Return the (x, y) coordinate for the center point of the cell that contains the specified text.  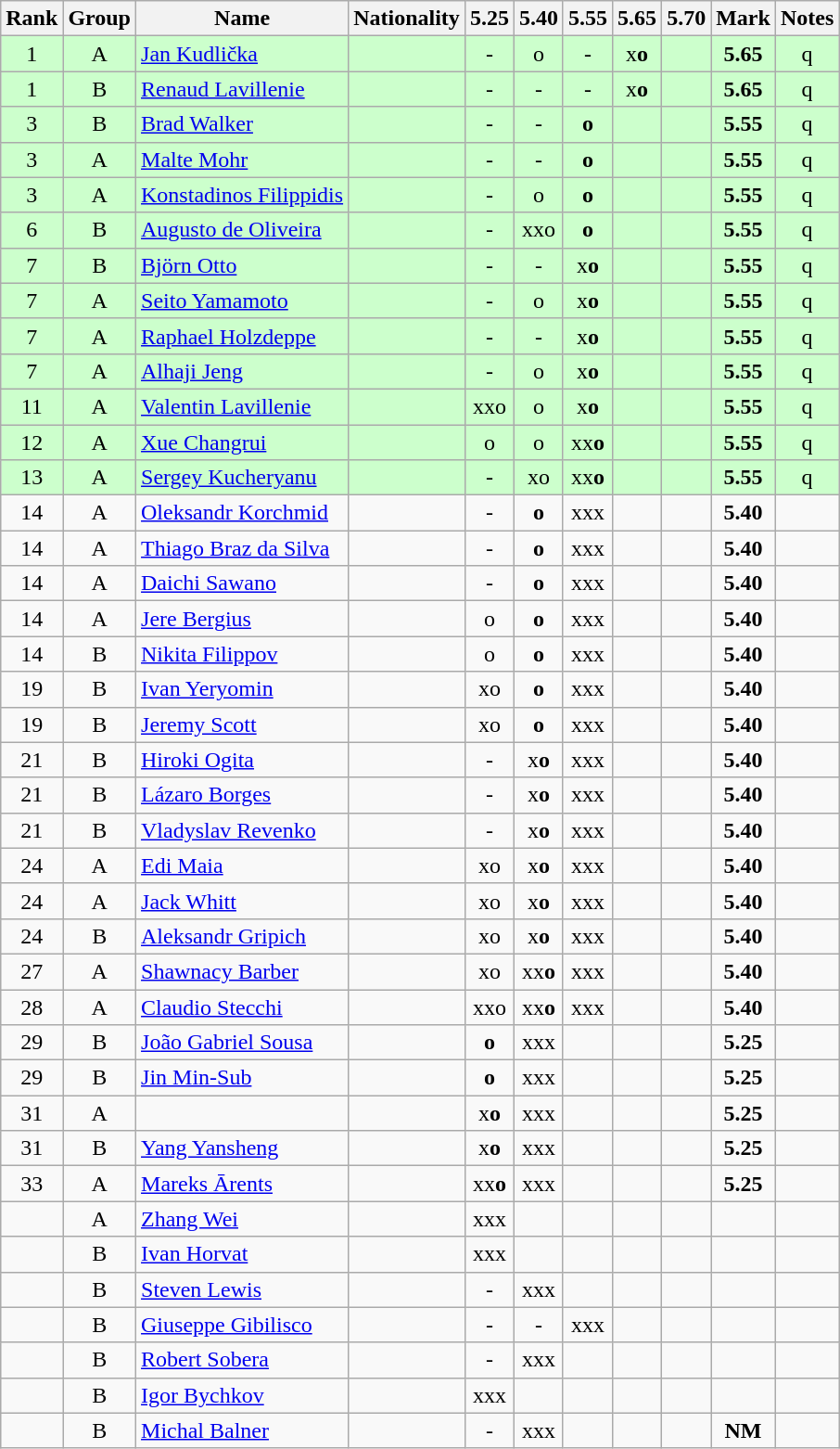
Nationality (407, 19)
Augusto de Oliveira (243, 230)
Giuseppe Gibilisco (243, 1325)
Michal Balner (243, 1430)
13 (32, 478)
Jack Whitt (243, 901)
Ivan Yeryomin (243, 689)
Valentin Lavillenie (243, 406)
Notes (807, 19)
Edi Maia (243, 866)
27 (32, 971)
Xue Changrui (243, 442)
NM (744, 1430)
Sergey Kucheryanu (243, 478)
Jere Bergius (243, 619)
Aleksandr Gripich (243, 936)
Group (100, 19)
Shawnacy Barber (243, 971)
Vladyslav Revenko (243, 830)
Brad Walker (243, 124)
Rank (32, 19)
Alhaji Jeng (243, 371)
12 (32, 442)
28 (32, 1007)
Steven Lewis (243, 1289)
Yang Yansheng (243, 1148)
33 (32, 1184)
Thiago Braz da Silva (243, 548)
Lázaro Borges (243, 795)
Seito Yamamoto (243, 301)
Malte Mohr (243, 160)
Raphael Holzdeppe (243, 336)
Mareks Ārents (243, 1184)
11 (32, 406)
Claudio Stecchi (243, 1007)
João Gabriel Sousa (243, 1043)
Mark (744, 19)
Oleksandr Korchmid (243, 513)
Robert Sobera (243, 1360)
Zhang Wei (243, 1219)
6 (32, 230)
Jin Min-Sub (243, 1078)
Name (243, 19)
Björn Otto (243, 265)
Jeremy Scott (243, 724)
Daichi Sawano (243, 583)
Ivan Horvat (243, 1254)
5.70 (686, 19)
Hiroki Ogita (243, 760)
Nikita Filippov (243, 654)
Konstadinos Filippidis (243, 195)
Igor Bychkov (243, 1395)
Renaud Lavillenie (243, 89)
Jan Kudlička (243, 54)
